Pinpoint the cell where the given text exists, returning its (X, Y) midpoint coordinate. 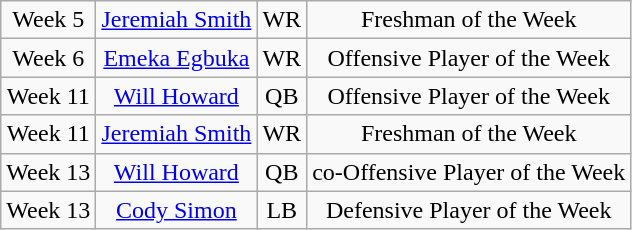
Cody Simon (176, 210)
Week 6 (48, 58)
Emeka Egbuka (176, 58)
Defensive Player of the Week (469, 210)
Week 5 (48, 20)
LB (282, 210)
co-Offensive Player of the Week (469, 172)
